Scan for the cell matching the given text and deliver its [x, y] coordinate at center. 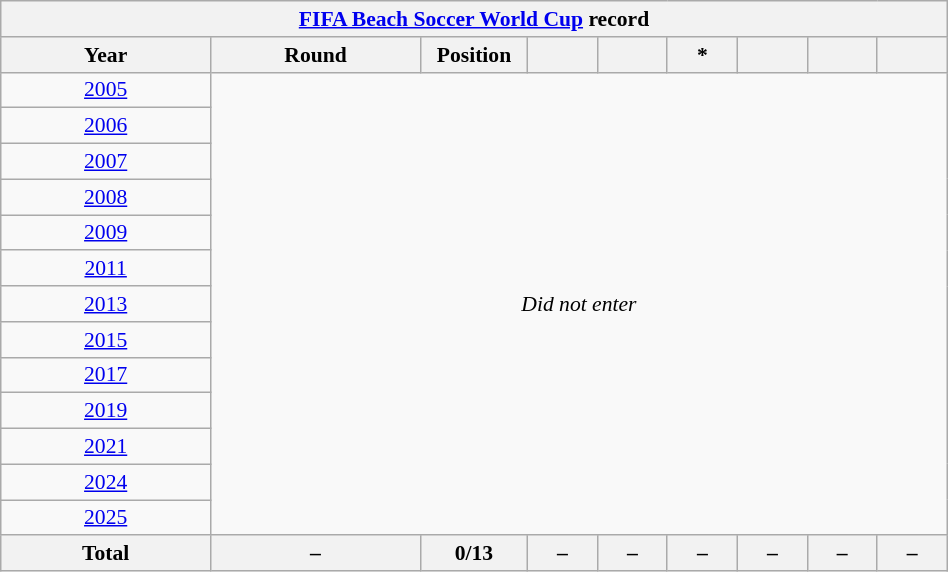
Did not enter [580, 304]
2021 [106, 447]
2024 [106, 482]
0/13 [474, 554]
2017 [106, 375]
2005 [106, 90]
Year [106, 55]
2013 [106, 304]
FIFA Beach Soccer World Cup record [474, 19]
2019 [106, 411]
Position [474, 55]
Round [316, 55]
2008 [106, 197]
Total [106, 554]
2006 [106, 126]
2011 [106, 269]
2007 [106, 162]
2009 [106, 233]
* [702, 55]
2025 [106, 518]
2015 [106, 340]
